Output the (X, Y) coordinate of the center of the cell containing the given text.  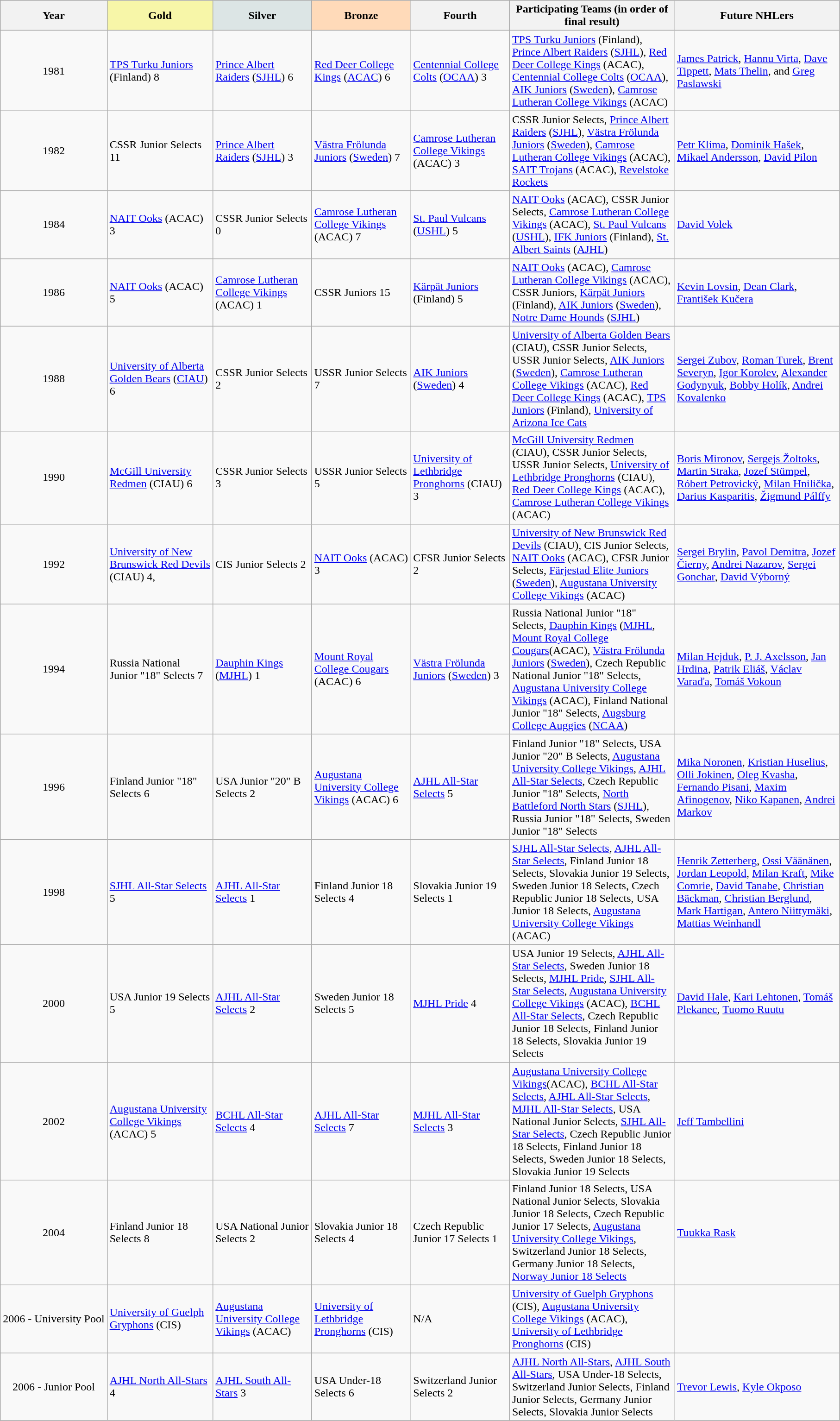
Finland Junior 18 Selects 4 (361, 892)
CSSR Junior Selects 11 (160, 151)
Finland Junior "18" Selects 6 (160, 786)
AJHL All-Star Selects 7 (361, 1121)
BCHL All-Star Selects 4 (263, 1121)
Silver (263, 16)
1984 (54, 225)
NAIT Ooks (ACAC), Camrose Lutheran College Vikings (ACAC), CSSR Juniors, Kärpät Juniors (Finland), AIK Juniors (Sweden), Notre Dame Hounds (SJHL) (592, 292)
USA Junior "20" B Selects 2 (263, 786)
CSSR Junior Selects 0 (263, 225)
2006 - Junior Pool (54, 1387)
Kevin Lovsin, Dean Clark, František Kučera (757, 292)
USSR Junior Selects 7 (361, 379)
AJHL All-Star Selects 2 (263, 1003)
Slovakia Junior 18 Selects 4 (361, 1233)
Tuukka Rask (757, 1233)
Red Deer College Kings (ACAC) 6 (361, 70)
Camrose Lutheran College Vikings (ACAC) 1 (263, 292)
Slovakia Junior 19 Selects 1 (460, 892)
Petr Klíma, Dominik Hašek, Mikael Andersson, David Pilon (757, 151)
USA Under-18 Selects 6 (361, 1387)
1992 (54, 564)
1988 (54, 379)
Dauphin Kings (MJHL) 1 (263, 669)
MJHL All-Star Selects 3 (460, 1121)
Czech Republic Junior 17 Selects 1 (460, 1233)
AJHL All-Star Selects 1 (263, 892)
University of Alberta Golden Bears (CIAU) 6 (160, 379)
AJHL South All-Stars 3 (263, 1387)
Milan Hejduk, P. J. Axelsson, Jan Hrdina, Patrik Eliáš, Václav Varaďa, Tomáš Vokoun (757, 669)
Västra Frölunda Juniors (Sweden) 3 (460, 669)
Camrose Lutheran College Vikings (ACAC) 7 (361, 225)
CIS Junior Selects 2 (263, 564)
NAIT Ooks (ACAC) 5 (160, 292)
2000 (54, 1003)
Sergei Zubov, Roman Turek, Brent Severyn, Igor Korolev, Alexander Godynyuk, Bobby Holík, Andrei Kovalenko (757, 379)
1996 (54, 786)
Camrose Lutheran College Vikings (ACAC) 3 (460, 151)
1994 (54, 669)
1998 (54, 892)
Jeff Tambellini (757, 1121)
AIK Juniors (Sweden) 4 (460, 379)
McGill University Redmen (CIAU) 6 (160, 478)
Prince Albert Raiders (SJHL) 6 (263, 70)
Mika Noronen, Kristian Huselius, Olli Jokinen, Oleg Kvasha, Fernando Pisani, Maxim Afinogenov, Niko Kapanen, Andrei Markov (757, 786)
Switzerland Junior Selects 2 (460, 1387)
CFSR Junior Selects 2 (460, 564)
St. Paul Vulcans (USHL) 5 (460, 225)
University of Guelph Gryphons (CIS) (160, 1319)
Future NHLers (757, 16)
Boris Mironov, Sergejs Žoltoks, Martin Straka, Jozef Stümpel, Róbert Petrovický, Milan Hnilička, Darius Kasparitis, Žigmund Pálffy (757, 478)
Mount Royal College Cougars (ACAC) 6 (361, 669)
Trevor Lewis, Kyle Okposo (757, 1387)
USA Junior 19 Selects 5 (160, 1003)
University of New Brunswick Red Devils (CIAU) 4, (160, 564)
Centennial College Colts (OCAA) 3 (460, 70)
MJHL Pride 4 (460, 1003)
David Hale, Kari Lehtonen, Tomáš Plekanec, Tuomo Ruutu (757, 1003)
James Patrick, Hannu Virta, Dave Tippett, Mats Thelin, and Greg Paslawski (757, 70)
1990 (54, 478)
N/A (460, 1319)
Prince Albert Raiders (SJHL) 3 (263, 151)
Participating Teams (in order of final result) (592, 16)
2006 - University Pool (54, 1319)
1986 (54, 292)
Russia National Junior "18" Selects 7 (160, 669)
Sweden Junior 18 Selects 5 (361, 1003)
University of Lethbridge Pronghorns (CIAU) 3 (460, 478)
Augustana University College Vikings (ACAC) (263, 1319)
CSSR Junior Selects 3 (263, 478)
Sergei Brylin, Pavol Demitra, Jozef Čierny, Andrei Nazarov, Sergei Gonchar, David Výborný (757, 564)
Finland Junior 18 Selects 8 (160, 1233)
University of Lethbridge Pronghorns (CIS) (361, 1319)
Västra Frölunda Juniors (Sweden) 7 (361, 151)
Kärpät Juniors (Finland) 5 (460, 292)
2004 (54, 1233)
Gold (160, 16)
Augustana University College Vikings (ACAC) 5 (160, 1121)
Bronze (361, 16)
CSSR Junior Selects 2 (263, 379)
1982 (54, 151)
AJHL North All-Stars 4 (160, 1387)
Year (54, 16)
2002 (54, 1121)
1981 (54, 70)
USA National Junior Selects 2 (263, 1233)
SJHL All-Star Selects 5 (160, 892)
CSSR Juniors 15 (361, 292)
USSR Junior Selects 5 (361, 478)
David Volek (757, 225)
Fourth (460, 16)
TPS Turku Juniors (Finland) 8 (160, 70)
Augustana University College Vikings (ACAC) 6 (361, 786)
AJHL All-Star Selects 5 (460, 786)
University of Guelph Gryphons (CIS), Augustana University College Vikings (ACAC), University of Lethbridge Pronghorns (CIS) (592, 1319)
